Find where the given text appears and provide that cell's center as [x, y] coordinate. 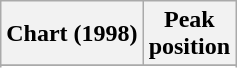
Peakposition [189, 34]
Chart (1998) [72, 34]
